Capture the cell that displays the provided text and extract its (x, y) central coordinate. 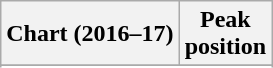
Chart (2016–17) (90, 34)
Peak position (225, 34)
